Provide the (x, y) coordinate of the cell's center where the given text is located.  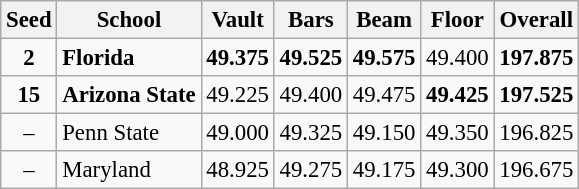
2 (29, 58)
Bars (310, 20)
15 (29, 95)
Beam (384, 20)
Arizona State (129, 95)
Maryland (129, 170)
Floor (458, 20)
Penn State (129, 133)
49.275 (310, 170)
49.350 (458, 133)
49.475 (384, 95)
196.825 (536, 133)
49.175 (384, 170)
49.225 (238, 95)
Overall (536, 20)
Seed (29, 20)
49.300 (458, 170)
49.525 (310, 58)
49.425 (458, 95)
49.325 (310, 133)
Florida (129, 58)
197.875 (536, 58)
49.575 (384, 58)
196.675 (536, 170)
197.525 (536, 95)
School (129, 20)
Vault (238, 20)
49.375 (238, 58)
49.150 (384, 133)
49.000 (238, 133)
48.925 (238, 170)
